Capture the cell that displays the provided text and extract its [X, Y] central coordinate. 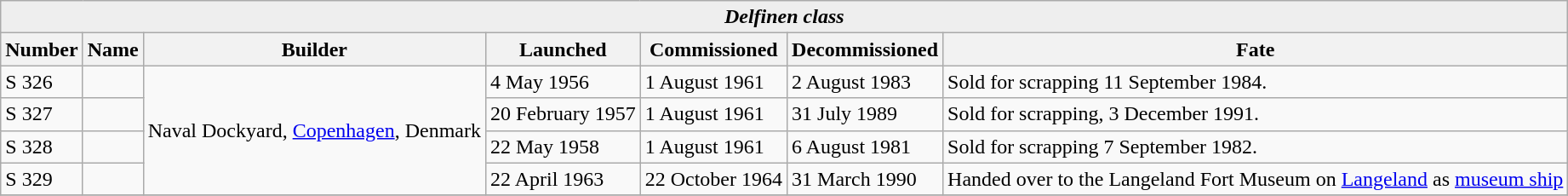
4 May 1956 [563, 82]
31 July 1989 [865, 114]
6 August 1981 [865, 147]
Commissioned [713, 49]
22 October 1964 [713, 179]
20 February 1957 [563, 114]
22 May 1958 [563, 147]
Sold for scrapping 7 September 1982. [1256, 147]
Name [112, 49]
Sold for scrapping 11 September 1984. [1256, 82]
Number [42, 49]
Fate [1256, 49]
31 March 1990 [865, 179]
22 April 1963 [563, 179]
S 327 [42, 114]
Naval Dockyard, Copenhagen, Denmark [314, 130]
Launched [563, 49]
Builder [314, 49]
S 329 [42, 179]
S 326 [42, 82]
Sold for scrapping, 3 December 1991. [1256, 114]
Decommissioned [865, 49]
Handed over to the Langeland Fort Museum on Langeland as museum ship [1256, 179]
Delfinen class [785, 17]
2 August 1983 [865, 82]
S 328 [42, 147]
